Determine the [X, Y] coordinate at the center of the cell enclosing the given text.  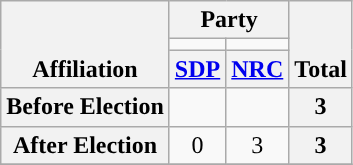
NRC [258, 69]
0 [197, 145]
Before Election [86, 107]
SDP [197, 69]
Total [321, 44]
Party [228, 20]
After Election [86, 145]
Affiliation [86, 44]
